Pinpoint the cell where the given text exists, returning its (x, y) midpoint coordinate. 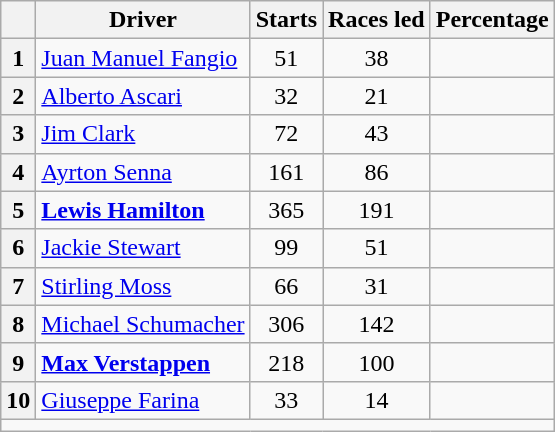
Ayrton Senna (143, 172)
10 (18, 400)
161 (286, 172)
218 (286, 362)
21 (377, 96)
66 (286, 286)
100 (377, 362)
43 (377, 134)
Juan Manuel Fangio (143, 58)
191 (377, 210)
9 (18, 362)
38 (377, 58)
6 (18, 248)
14 (377, 400)
99 (286, 248)
33 (286, 400)
Max Verstappen (143, 362)
Jim Clark (143, 134)
142 (377, 324)
3 (18, 134)
Lewis Hamilton (143, 210)
72 (286, 134)
Giuseppe Farina (143, 400)
2 (18, 96)
1 (18, 58)
31 (377, 286)
Starts (286, 20)
5 (18, 210)
Races led (377, 20)
Percentage (492, 20)
Michael Schumacher (143, 324)
Stirling Moss (143, 286)
86 (377, 172)
365 (286, 210)
Driver (143, 20)
4 (18, 172)
Jackie Stewart (143, 248)
Alberto Ascari (143, 96)
306 (286, 324)
32 (286, 96)
8 (18, 324)
7 (18, 286)
